Return (x, y) of the center of cell containing provided text 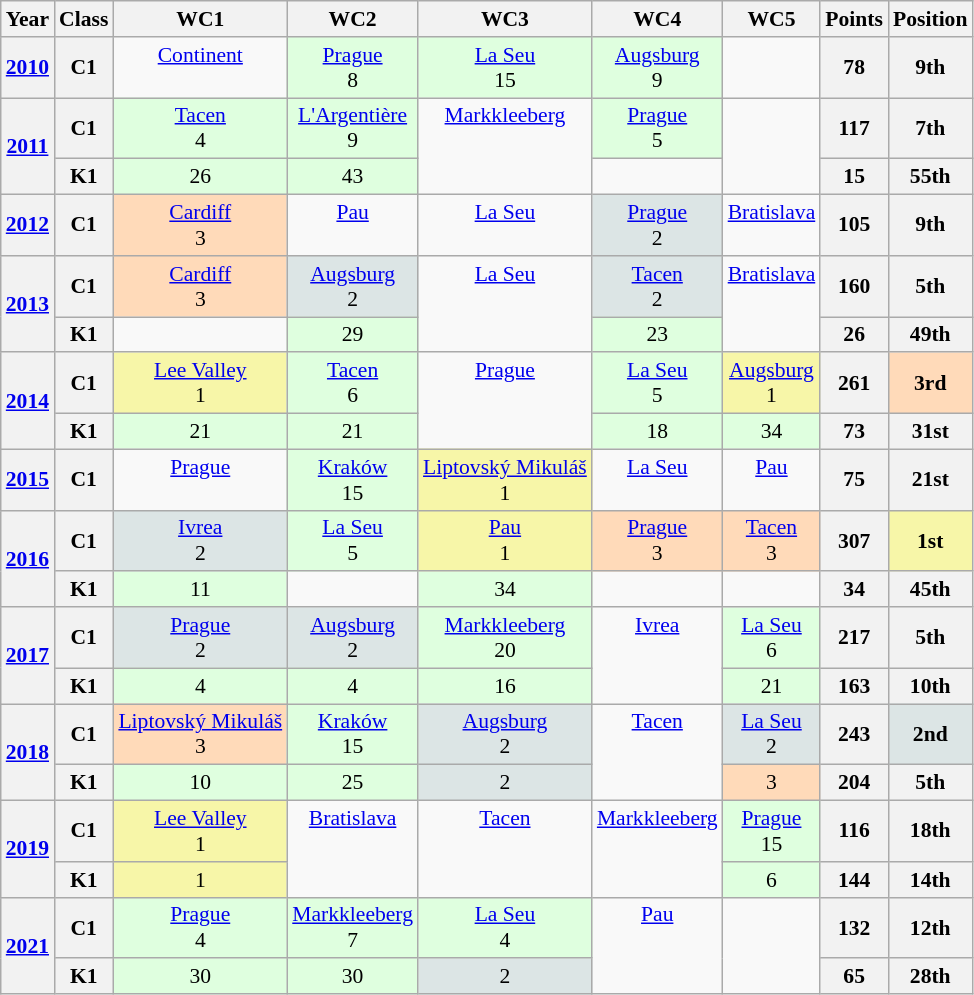
Position (930, 19)
Markkleeberg 20 (505, 638)
21st (930, 480)
Points (854, 19)
55th (930, 177)
10th (930, 686)
Pau 1 (505, 540)
1st (930, 540)
La Seu 6 (772, 638)
2011 (28, 146)
WC5 (772, 19)
2012 (28, 226)
Ivrea 2 (200, 540)
Markkleeberg 7 (352, 928)
144 (854, 880)
15 (854, 177)
7th (930, 128)
105 (854, 226)
10 (200, 783)
Prague 8 (352, 68)
2016 (28, 558)
Tacen 6 (352, 384)
45th (930, 590)
Ivrea (658, 656)
WC3 (505, 19)
Tacen 3 (772, 540)
Continent (200, 68)
49th (930, 335)
2015 (28, 480)
La Seu 4 (505, 928)
Tacen 2 (658, 286)
65 (854, 977)
2017 (28, 656)
2nd (930, 734)
31st (930, 432)
2010 (28, 68)
160 (854, 286)
2019 (28, 850)
Prague 15 (772, 832)
11 (200, 590)
Prague 4 (200, 928)
73 (854, 432)
18 (658, 432)
29 (352, 335)
Year (28, 19)
La Seu 2 (772, 734)
2014 (28, 402)
1 (200, 880)
243 (854, 734)
78 (854, 68)
132 (854, 928)
Liptovský Mikuláš 3 (200, 734)
116 (854, 832)
307 (854, 540)
WC1 (200, 19)
14th (930, 880)
3rd (930, 384)
43 (352, 177)
Class (84, 19)
2021 (28, 946)
6 (772, 880)
L'Argentière 9 (352, 128)
25 (352, 783)
16 (505, 686)
204 (854, 783)
12th (930, 928)
23 (658, 335)
Tacen 4 (200, 128)
WC2 (352, 19)
La Seu 15 (505, 68)
75 (854, 480)
117 (854, 128)
Augsburg 1 (772, 384)
2013 (28, 304)
Prague 3 (658, 540)
Liptovský Mikuláš 1 (505, 480)
Prague 5 (658, 128)
28th (930, 977)
Augsburg 9 (658, 68)
217 (854, 638)
18th (930, 832)
261 (854, 384)
163 (854, 686)
WC4 (658, 19)
2018 (28, 752)
3 (772, 783)
